Capture the cell that displays the provided text and extract its (X, Y) central coordinate. 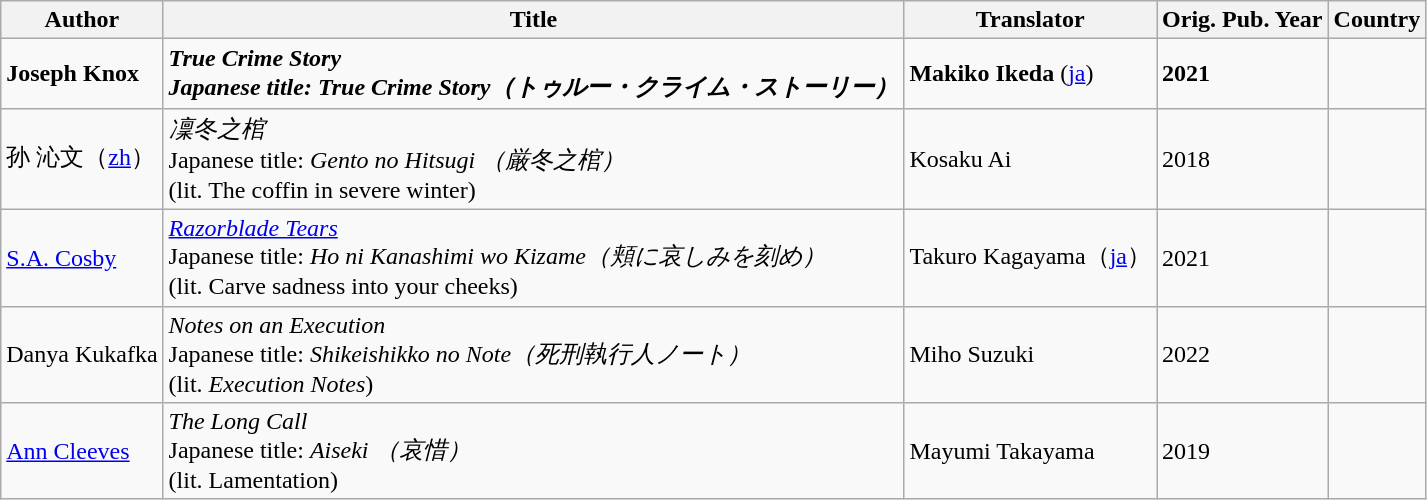
Miho Suzuki (1030, 354)
凜冬之棺Japanese title: Gento no Hitsugi （厳冬之棺）(lit. The coffin in severe winter) (534, 158)
Author (82, 20)
S.A. Cosby (82, 258)
2018 (1242, 158)
Ann Cleeves (82, 452)
Kosaku Ai (1030, 158)
True Crime StoryJapanese title: True Crime Story（トゥルー・クライム・ストーリー） (534, 74)
Notes on an ExecutionJapanese title: Shikeishikko no Note（死刑執行人ノート）(lit. Execution Notes) (534, 354)
Translator (1030, 20)
Orig. Pub. Year (1242, 20)
Danya Kukafka (82, 354)
Mayumi Takayama (1030, 452)
Takuro Kagayama（ja） (1030, 258)
2019 (1242, 452)
Country (1377, 20)
Joseph Knox (82, 74)
孙 沁文（zh） (82, 158)
Razorblade TearsJapanese title: Ho ni Kanashimi wo Kizame（頬に哀しみを刻め）(lit. Carve sadness into your cheeks) (534, 258)
The Long CallJapanese title: Aiseki （哀惜）(lit. Lamentation) (534, 452)
2022 (1242, 354)
Title (534, 20)
Makiko Ikeda (ja) (1030, 74)
